Provide the (x, y) coordinate of the cell's center where the given text is located.  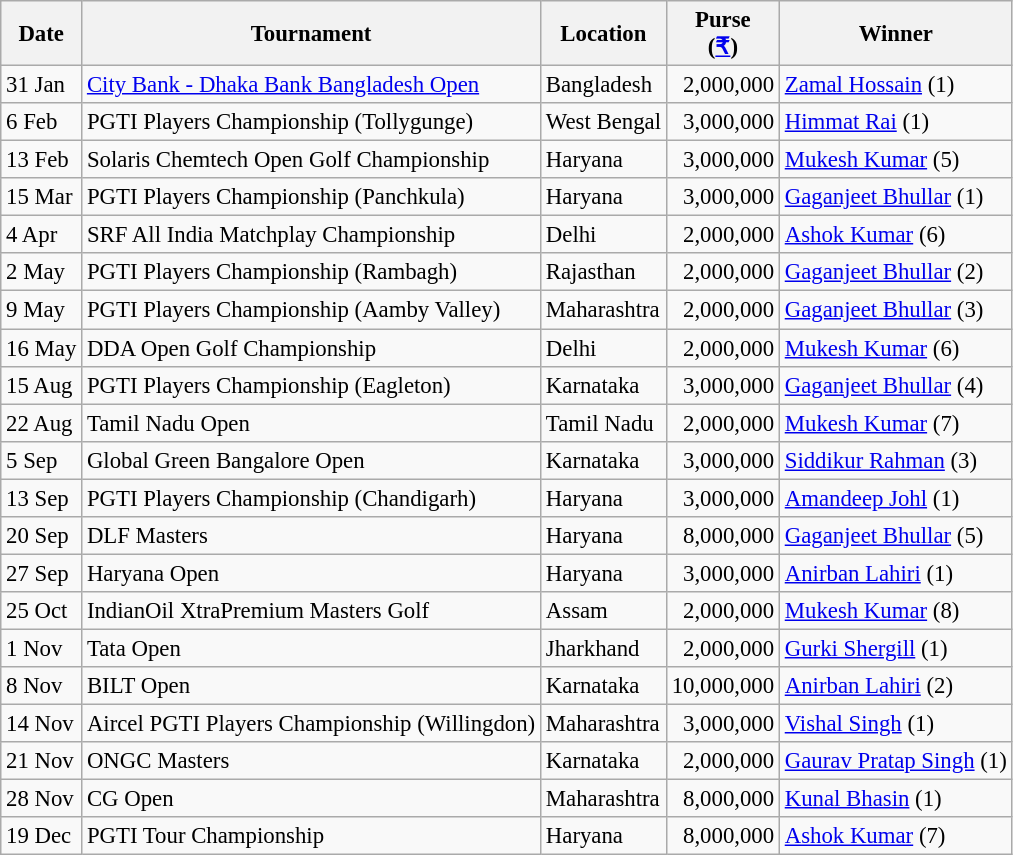
Anirban Lahiri (1) (896, 573)
Purse(₹) (722, 34)
8 Nov (42, 686)
Tamil Nadu Open (312, 423)
Kunal Bhasin (1) (896, 799)
Gaurav Pratap Singh (1) (896, 761)
PGTI Players Championship (Eagleton) (312, 385)
Bangladesh (604, 85)
PGTI Players Championship (Aamby Valley) (312, 310)
Global Green Bangalore Open (312, 460)
Tata Open (312, 648)
15 Mar (42, 197)
Himmat Rai (1) (896, 122)
PGTI Players Championship (Chandigarh) (312, 498)
Mukesh Kumar (6) (896, 348)
Gaganjeet Bhullar (2) (896, 273)
6 Feb (42, 122)
Assam (604, 611)
16 May (42, 348)
4 Apr (42, 235)
Ashok Kumar (7) (896, 836)
PGTI Players Championship (Panchkula) (312, 197)
Aircel PGTI Players Championship (Willingdon) (312, 724)
15 Aug (42, 385)
Location (604, 34)
21 Nov (42, 761)
22 Aug (42, 423)
28 Nov (42, 799)
Gaganjeet Bhullar (5) (896, 536)
1 Nov (42, 648)
Mukesh Kumar (8) (896, 611)
Gurki Shergill (1) (896, 648)
PGTI Players Championship (Tollygunge) (312, 122)
Gaganjeet Bhullar (3) (896, 310)
Mukesh Kumar (5) (896, 160)
DDA Open Golf Championship (312, 348)
ONGC Masters (312, 761)
PGTI Players Championship (Rambagh) (312, 273)
27 Sep (42, 573)
9 May (42, 310)
20 Sep (42, 536)
DLF Masters (312, 536)
Date (42, 34)
25 Oct (42, 611)
Jharkhand (604, 648)
Solaris Chemtech Open Golf Championship (312, 160)
Vishal Singh (1) (896, 724)
Tamil Nadu (604, 423)
10,000,000 (722, 686)
Rajasthan (604, 273)
5 Sep (42, 460)
Ashok Kumar (6) (896, 235)
IndianOil XtraPremium Masters Golf (312, 611)
19 Dec (42, 836)
Mukesh Kumar (7) (896, 423)
31 Jan (42, 85)
Amandeep Johl (1) (896, 498)
Siddikur Rahman (3) (896, 460)
West Bengal (604, 122)
City Bank - Dhaka Bank Bangladesh Open (312, 85)
Gaganjeet Bhullar (4) (896, 385)
Gaganjeet Bhullar (1) (896, 197)
PGTI Tour Championship (312, 836)
SRF All India Matchplay Championship (312, 235)
Haryana Open (312, 573)
2 May (42, 273)
BILT Open (312, 686)
Zamal Hossain (1) (896, 85)
13 Feb (42, 160)
14 Nov (42, 724)
Tournament (312, 34)
CG Open (312, 799)
Winner (896, 34)
Anirban Lahiri (2) (896, 686)
13 Sep (42, 498)
